Return the (x, y) coordinate for the center point of the cell that contains the specified text.  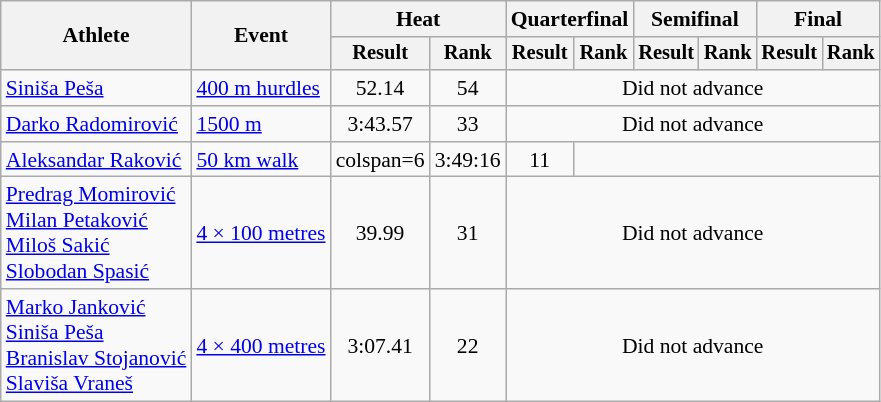
Marko JankovićSiniša PešaBranislav StojanovićSlaviša Vraneš (96, 345)
3:43.57 (380, 124)
11 (540, 160)
Semifinal (694, 19)
Siniša Peša (96, 88)
400 m hurdles (260, 88)
Aleksandar Raković (96, 160)
50 km walk (260, 160)
Quarterfinal (570, 19)
Predrag MomirovićMilan PetakovićMiloš SakićSlobodan Spasić (96, 233)
52.14 (380, 88)
4 × 400 metres (260, 345)
1500 m (260, 124)
4 × 100 metres (260, 233)
Heat (418, 19)
colspan=6 (380, 160)
22 (468, 345)
39.99 (380, 233)
Athlete (96, 36)
31 (468, 233)
Final (818, 19)
3:49:16 (468, 160)
3:07.41 (380, 345)
Event (260, 36)
54 (468, 88)
Darko Radomirović (96, 124)
33 (468, 124)
